Capture the cell that displays the provided text and extract its (x, y) central coordinate. 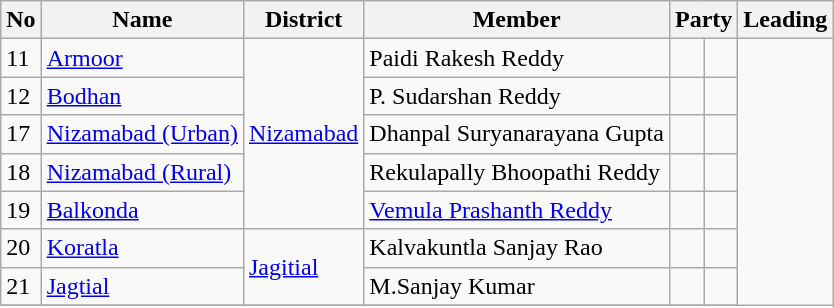
20 (21, 248)
21 (21, 286)
Jagitial (303, 267)
Paidi Rakesh Reddy (517, 58)
Rekulapally Bhoopathi Reddy (517, 172)
19 (21, 210)
17 (21, 134)
Nizamabad (Urban) (142, 134)
Balkonda (142, 210)
Leading (786, 20)
Member (517, 20)
M.Sanjay Kumar (517, 286)
Vemula Prashanth Reddy (517, 210)
Koratla (142, 248)
Nizamabad (303, 134)
11 (21, 58)
Nizamabad (Rural) (142, 172)
Name (142, 20)
Armoor (142, 58)
Party (703, 20)
12 (21, 96)
18 (21, 172)
Kalvakuntla Sanjay Rao (517, 248)
District (303, 20)
No (21, 20)
P. Sudarshan Reddy (517, 96)
Jagtial (142, 286)
Dhanpal Suryanarayana Gupta (517, 134)
Bodhan (142, 96)
